Search for the cell housing the specified text and yield its [X, Y] center coordinate. 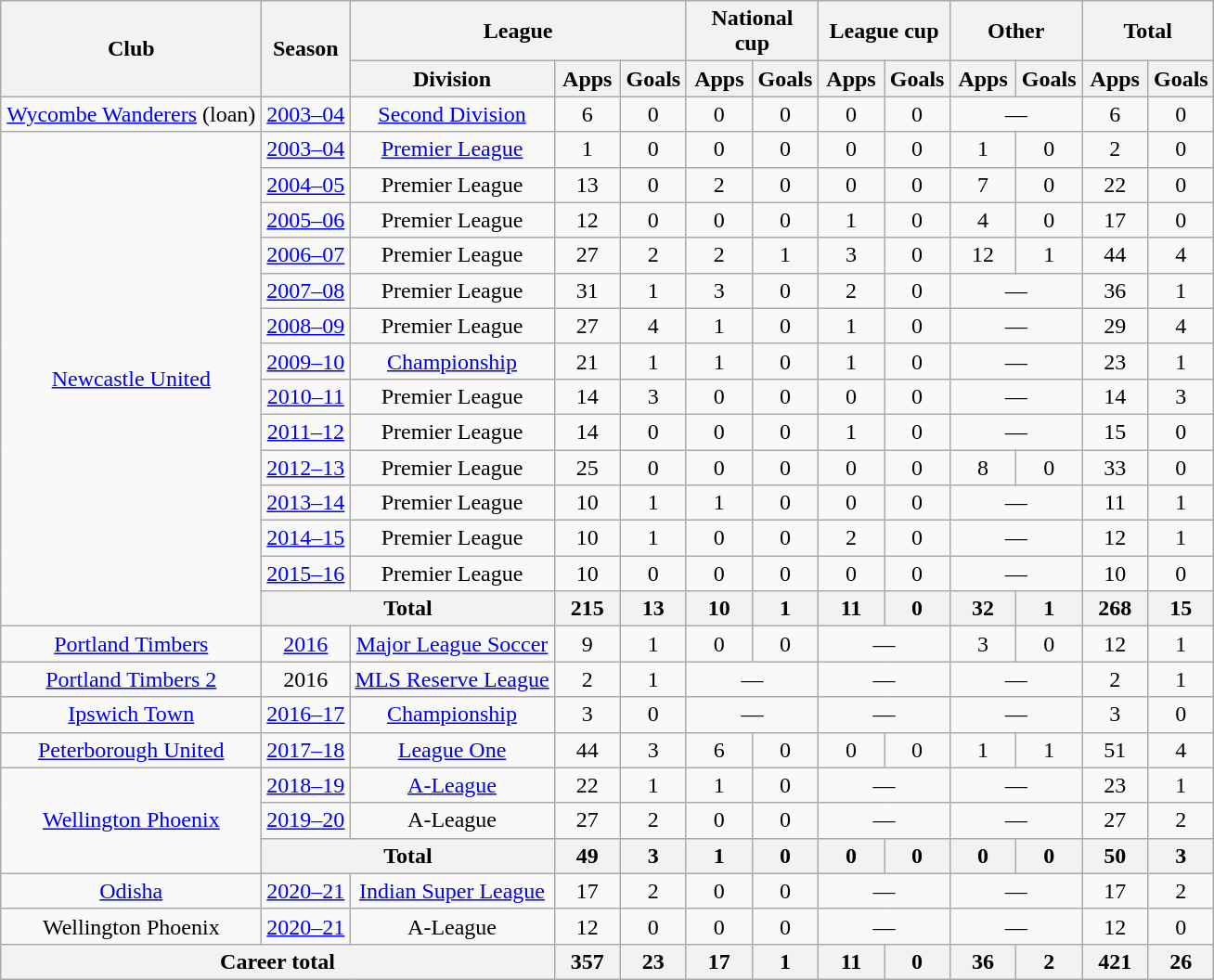
2007–08 [306, 290]
Career total [278, 961]
25 [587, 467]
357 [587, 961]
2015–16 [306, 574]
32 [984, 609]
421 [1116, 961]
Major League Soccer [452, 644]
2018–19 [306, 785]
51 [1116, 750]
Season [306, 48]
8 [984, 467]
26 [1181, 961]
2004–05 [306, 185]
League cup [884, 32]
7 [984, 185]
2019–20 [306, 820]
Other [1016, 32]
2011–12 [306, 432]
2016–17 [306, 715]
Peterborough United [132, 750]
9 [587, 644]
2010–11 [306, 396]
21 [587, 361]
215 [587, 609]
33 [1116, 467]
2012–13 [306, 467]
49 [587, 856]
2009–10 [306, 361]
2008–09 [306, 326]
Wycombe Wanderers (loan) [132, 114]
Newcastle United [132, 379]
Odisha [132, 891]
Portland Timbers [132, 644]
National cup [752, 32]
Ipswich Town [132, 715]
50 [1116, 856]
2017–18 [306, 750]
Second Division [452, 114]
League One [452, 750]
Division [452, 79]
2013–14 [306, 503]
2005–06 [306, 220]
Portland Timbers 2 [132, 679]
Club [132, 48]
League [518, 32]
2014–15 [306, 538]
Indian Super League [452, 891]
2006–07 [306, 255]
268 [1116, 609]
31 [587, 290]
MLS Reserve League [452, 679]
29 [1116, 326]
